Return the (x, y) coordinate for the center point of the cell that contains the specified text.  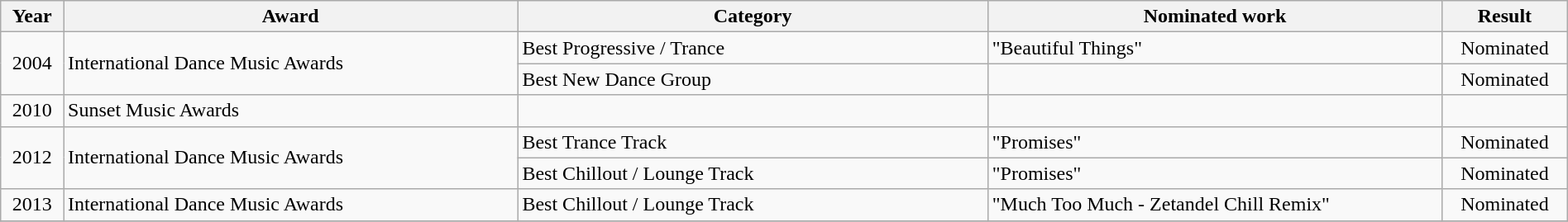
Nominated work (1214, 17)
Sunset Music Awards (291, 111)
Best Trance Track (753, 142)
"Much Too Much - Zetandel Chill Remix" (1214, 205)
Category (753, 17)
Result (1505, 17)
2004 (32, 64)
Award (291, 17)
Best New Dance Group (753, 79)
2010 (32, 111)
Year (32, 17)
2012 (32, 158)
2013 (32, 205)
"Beautiful Things" (1214, 48)
Best Progressive / Trance (753, 48)
